From the cell containing the given text, extract its center point as [x, y] coordinate. 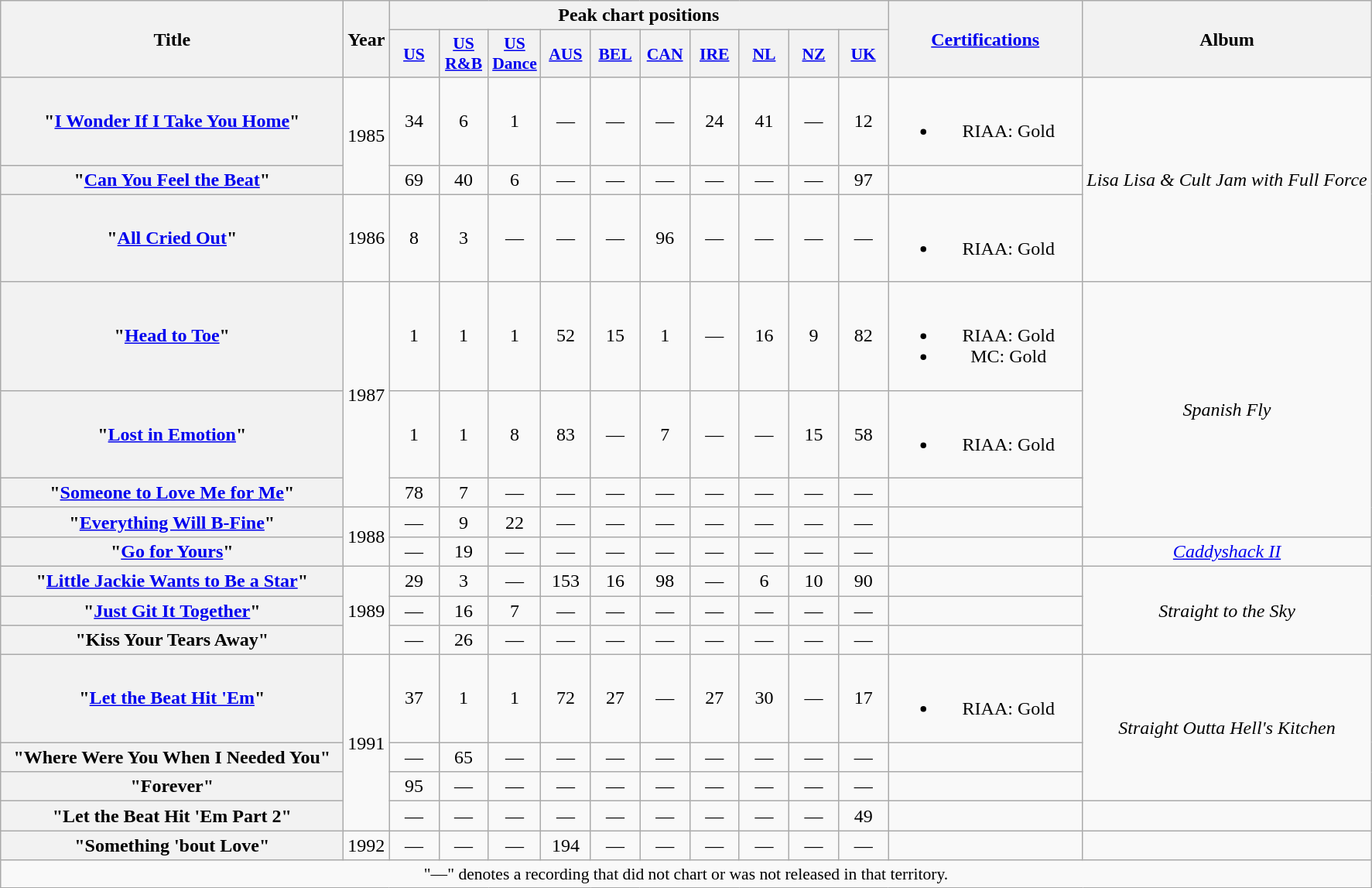
"All Cried Out" [172, 238]
"Where Were You When I Needed You" [172, 757]
1985 [367, 136]
AUS [566, 54]
Spanish Fly [1227, 409]
1987 [367, 395]
17 [864, 698]
40 [464, 180]
19 [464, 551]
58 [864, 434]
82 [864, 336]
96 [665, 238]
24 [714, 121]
"Forever" [172, 787]
26 [464, 640]
1991 [367, 743]
98 [665, 581]
1986 [367, 238]
95 [414, 787]
1988 [367, 537]
Straight to the Sky [1227, 610]
Lisa Lisa & Cult Jam with Full Force [1227, 180]
BEL [615, 54]
65 [464, 757]
30 [764, 698]
90 [864, 581]
"I Wonder If I Take You Home" [172, 121]
49 [864, 816]
153 [566, 581]
CAN [665, 54]
IRE [714, 54]
Straight Outta Hell's Kitchen [1227, 728]
"Just Git It Together" [172, 611]
"Let the Beat Hit 'Em" [172, 698]
NL [764, 54]
12 [864, 121]
Album [1227, 39]
78 [414, 492]
10 [813, 581]
"Head to Toe" [172, 336]
"Can You Feel the Beat" [172, 180]
29 [414, 581]
"Little Jackie Wants to Be a Star" [172, 581]
83 [566, 434]
52 [566, 336]
Year [367, 39]
"Let the Beat Hit 'Em Part 2" [172, 816]
41 [764, 121]
"Go for Yours" [172, 551]
Title [172, 39]
"Everything Will B-Fine" [172, 522]
USR&B [464, 54]
Caddyshack II [1227, 551]
UK [864, 54]
72 [566, 698]
37 [414, 698]
1992 [367, 845]
22 [515, 522]
"—" denotes a recording that did not chart or was not released in that territory. [686, 874]
"Kiss Your Tears Away" [172, 640]
97 [864, 180]
"Lost in Emotion" [172, 434]
Peak chart positions [639, 15]
NZ [813, 54]
US [414, 54]
Certifications [986, 39]
USDance [515, 54]
69 [414, 180]
"Something 'bout Love" [172, 845]
34 [414, 121]
1989 [367, 610]
RIAA: GoldMC: Gold [986, 336]
194 [566, 845]
"Someone to Love Me for Me" [172, 492]
